Locate the cell with the specified text and output its (x, y) center coordinate. 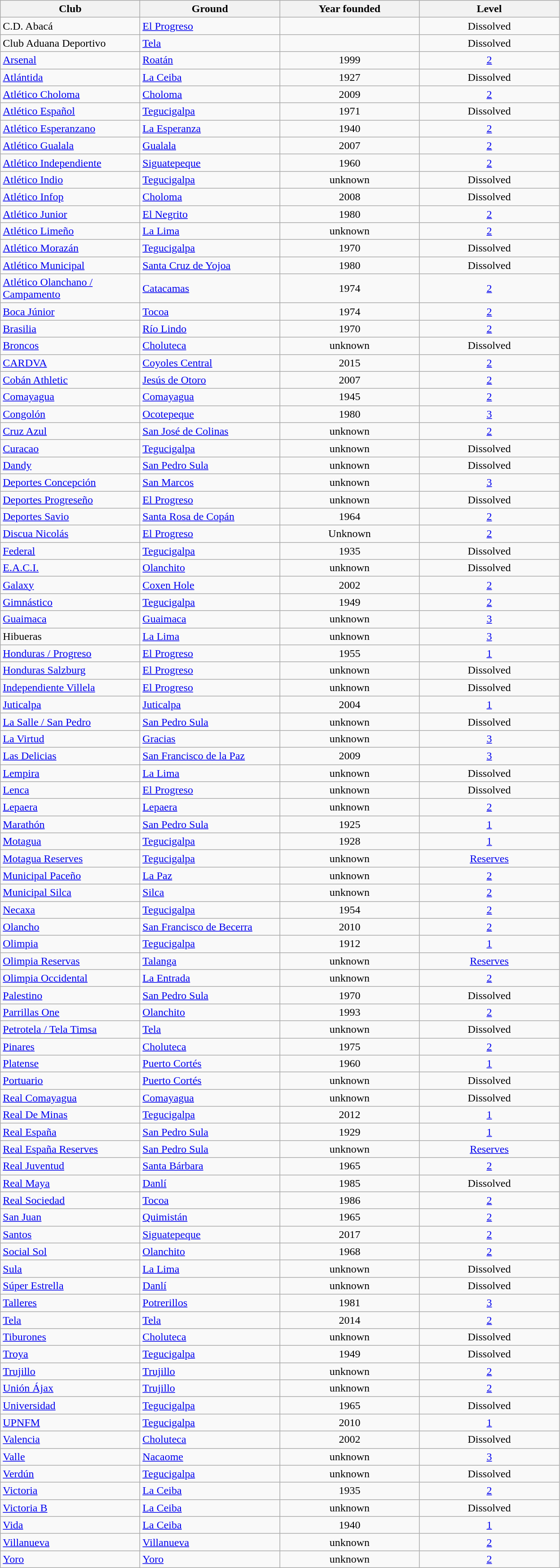
Social Sol (70, 1251)
2012 (349, 1115)
1928 (349, 841)
Atlético Choloma (70, 94)
Club Aduana Deportivo (70, 43)
C.D. Abacá (70, 26)
1912 (349, 944)
San José de Colinas (210, 431)
Parrillas One (70, 1012)
1968 (349, 1251)
Olimpia Reservas (70, 961)
1971 (349, 111)
Petrotela / Tela Timsa (70, 1029)
1981 (349, 1303)
Arsenal (70, 60)
Las Delicias (70, 756)
Valle (70, 1457)
Palestino (70, 995)
Atlético Olanchano / Campamento (70, 288)
La Esperanza (210, 128)
1986 (349, 1200)
Necaxa (70, 910)
Independiente Villela (70, 687)
Unión Ájax (70, 1388)
Olimpia Occidental (70, 978)
Discua Nicolás (70, 534)
1955 (349, 653)
1945 (349, 397)
Congolón (70, 414)
Atlético Indio (70, 180)
Atlántida (70, 77)
Troya (70, 1354)
Curacao (70, 448)
Olancho (70, 927)
Silca (210, 893)
Deportes Progreseño (70, 500)
La Paz (210, 876)
Gualala (210, 145)
La Salle / San Pedro (70, 722)
Talleres (70, 1303)
Broncos (70, 346)
1927 (349, 77)
Cruz Azul (70, 431)
La Virtud (70, 739)
Santos (70, 1234)
El Negrito (210, 214)
1993 (349, 1012)
Quimistán (210, 1217)
Santa Rosa de Copán (210, 517)
Súper Estrella (70, 1286)
Honduras / Progreso (70, 653)
Olimpia (70, 944)
E.A.C.I. (70, 568)
Galaxy (70, 585)
Federal (70, 551)
Atlético Gualala (70, 145)
Roatán (210, 60)
Real Maya (70, 1183)
Santa Bárbara (210, 1166)
Year founded (349, 9)
1964 (349, 517)
CARDVA (70, 363)
Municipal Silca (70, 893)
1975 (349, 1047)
Santa Cruz de Yojoa (210, 265)
Atlético Morazán (70, 248)
Real Sociedad (70, 1200)
1929 (349, 1132)
Catacamas (210, 288)
Real Comayagua (70, 1098)
Real De Minas (70, 1115)
Club (70, 9)
Brasilia (70, 329)
Atlético Municipal (70, 265)
Atlético Independiente (70, 163)
Unknown (349, 534)
Ground (210, 9)
1925 (349, 824)
Real España (70, 1132)
2015 (349, 363)
Marathón (70, 824)
Atlético Limeño (70, 231)
Atlético Esperanzano (70, 128)
Portuario (70, 1081)
Pinares (70, 1047)
Municipal Paceño (70, 876)
Dandy (70, 465)
Ocotepeque (210, 414)
Jesús de Otoro (210, 380)
Real Juventud (70, 1166)
Platense (70, 1064)
Atlético Infop (70, 197)
1999 (349, 60)
San Francisco de Becerra (210, 927)
1985 (349, 1183)
Hibueras (70, 636)
Valencia (70, 1440)
Nacaome (210, 1457)
Coxen Hole (210, 585)
Atlético Junior (70, 214)
Coyoles Central (210, 363)
2014 (349, 1320)
Gracias (210, 739)
Gimnástico (70, 602)
Potrerillos (210, 1303)
Victoria (70, 1491)
Level (489, 9)
Real España Reserves (70, 1149)
Tiburones (70, 1337)
Verdún (70, 1474)
1954 (349, 910)
Vida (70, 1525)
UPNFM (70, 1423)
La Entrada (210, 978)
Victoria B (70, 1508)
Sula (70, 1268)
2008 (349, 197)
Motagua Reserves (70, 859)
Río Lindo (210, 329)
San Marcos (210, 482)
Honduras Salzburg (70, 670)
Lempira (70, 773)
Boca Júnior (70, 312)
Talanga (210, 961)
San Juan (70, 1217)
San Francisco de la Paz (210, 756)
2004 (349, 705)
2017 (349, 1234)
Lenca (70, 790)
Cobán Athletic (70, 380)
Deportes Savio (70, 517)
Atlético Español (70, 111)
Motagua (70, 841)
Universidad (70, 1405)
Deportes Concepción (70, 482)
